Find where the given text appears and provide that cell's center as [x, y] coordinate. 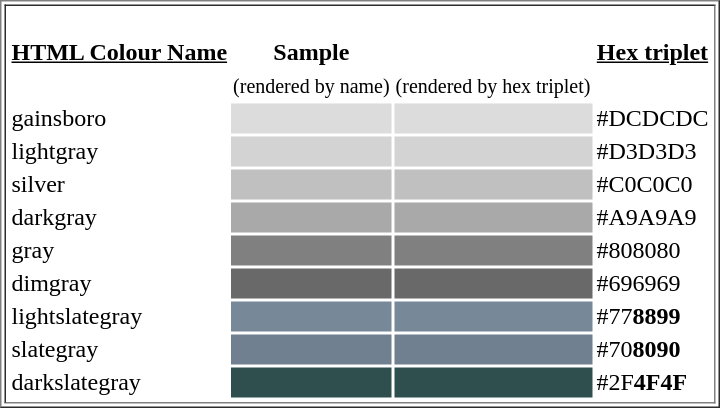
#778899 [652, 317]
#D3D3D3 [652, 151]
darkslategray [120, 383]
#C0C0C0 [652, 185]
#DCDCDC [652, 119]
Sample [312, 53]
lightslategray [120, 317]
#696969 [652, 283]
#A9A9A9 [652, 217]
gainsboro [120, 119]
dimgray [120, 283]
slategray [120, 349]
Hex triplet [652, 53]
#708090 [652, 349]
gray [120, 251]
darkgray [120, 217]
#2F4F4F [652, 383]
(rendered by name) [312, 85]
silver [120, 185]
#808080 [652, 251]
HTML Colour Name [120, 53]
lightgray [120, 151]
(rendered by hex triplet) [493, 85]
